Capture the cell that displays the provided text and extract its (X, Y) central coordinate. 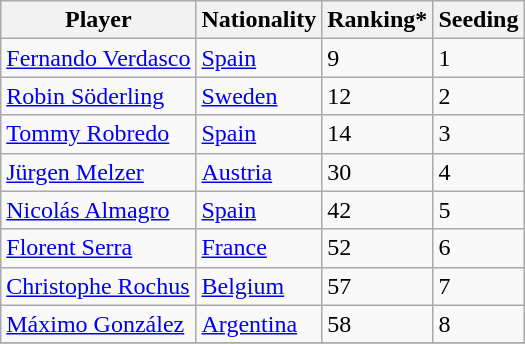
Nationality (259, 20)
Belgium (259, 286)
1 (478, 58)
France (259, 248)
Austria (259, 172)
Sweden (259, 96)
2 (478, 96)
4 (478, 172)
Seeding (478, 20)
9 (378, 58)
12 (378, 96)
5 (478, 210)
6 (478, 248)
Jürgen Melzer (98, 172)
30 (378, 172)
Nicolás Almagro (98, 210)
Florent Serra (98, 248)
7 (478, 286)
Player (98, 20)
8 (478, 324)
52 (378, 248)
42 (378, 210)
Robin Söderling (98, 96)
Máximo González (98, 324)
14 (378, 134)
Fernando Verdasco (98, 58)
3 (478, 134)
Tommy Robredo (98, 134)
57 (378, 286)
58 (378, 324)
Argentina (259, 324)
Christophe Rochus (98, 286)
Ranking* (378, 20)
